Return [X, Y] of the center of cell containing provided text 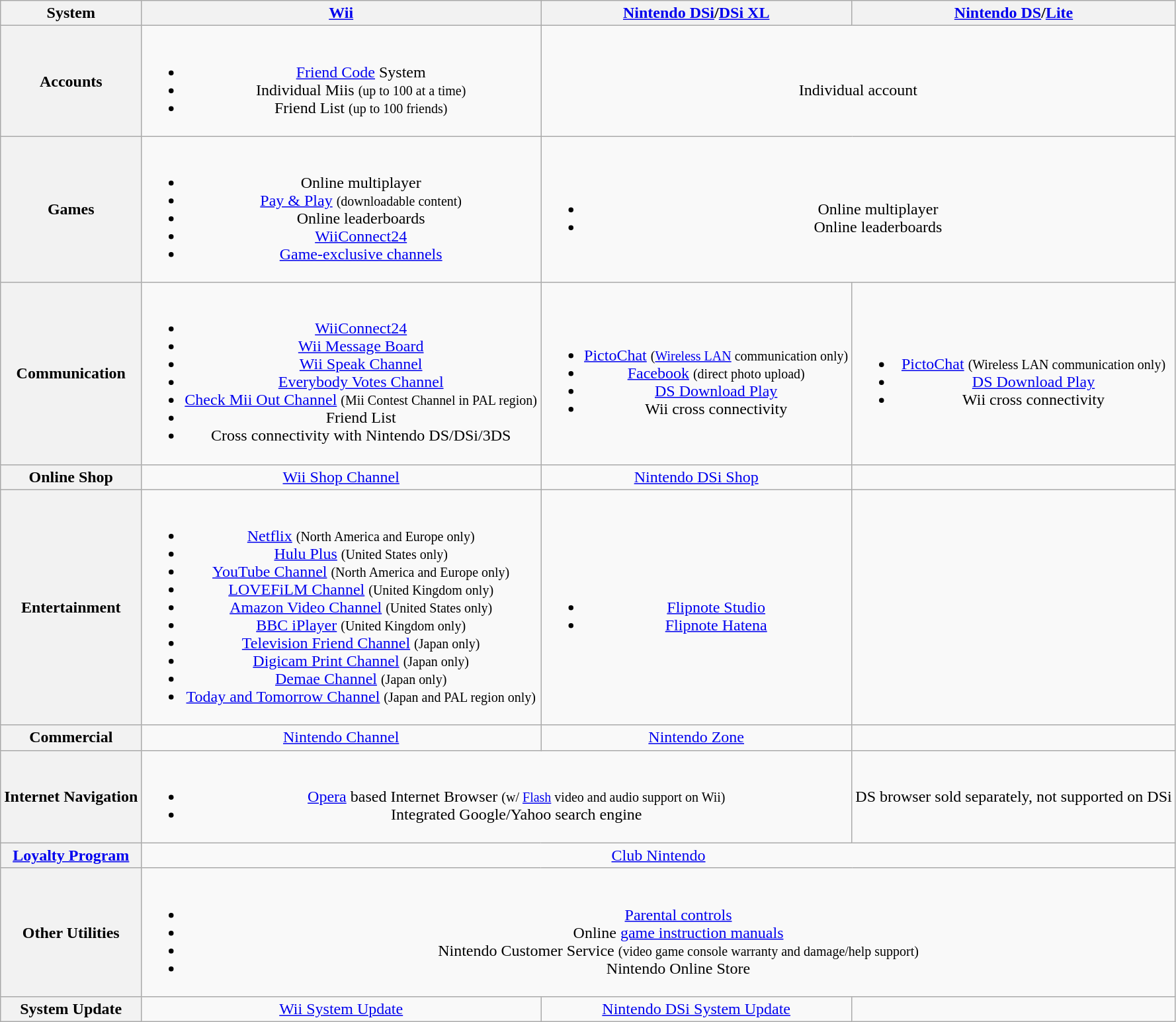
Communication [71, 373]
Wii Shop Channel [341, 477]
Loyalty Program [71, 855]
DS browser sold separately, not supported on DSi [1013, 796]
Wii [341, 13]
Nintendo DS/Lite [1013, 13]
Nintendo Zone [696, 738]
Other Utilities [71, 932]
Online multiplayerOnline leaderboards [859, 209]
Wii System Update [341, 1009]
Games [71, 209]
System Update [71, 1009]
Accounts [71, 81]
Nintendo Channel [341, 738]
System [71, 13]
Opera based Internet Browser (w/ Flash video and audio support on Wii)Integrated Google/Yahoo search engine [497, 796]
Commercial [71, 738]
Online Shop [71, 477]
PictoChat (Wireless LAN communication only)Facebook (direct photo upload)DS Download PlayWii cross connectivity [696, 373]
Internet Navigation [71, 796]
PictoChat (Wireless LAN communication only)DS Download PlayWii cross connectivity [1013, 373]
Individual account [859, 81]
Nintendo DSi/DSi XL [696, 13]
Friend Code SystemIndividual Miis (up to 100 at a time)Friend List (up to 100 friends) [341, 81]
Parental controlsOnline game instruction manualsNintendo Customer Service (video game console warranty and damage/help support)Nintendo Online Store [659, 932]
Nintendo DSi System Update [696, 1009]
Entertainment [71, 607]
Nintendo DSi Shop [696, 477]
Club Nintendo [659, 855]
Flipnote StudioFlipnote Hatena [696, 607]
Online multiplayerPay & Play (downloadable content)Online leaderboardsWiiConnect24Game-exclusive channels [341, 209]
